Return the (X, Y) coordinate for the center point of the cell that contains the specified text.  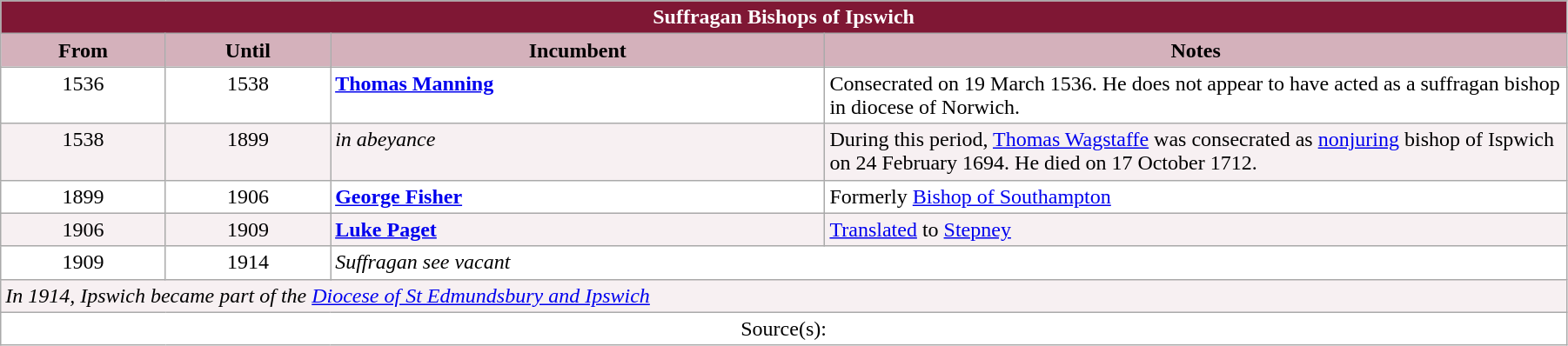
Notes (1196, 50)
Suffragan Bishops of Ipswich (784, 17)
in abeyance (578, 151)
Thomas Manning (578, 96)
Until (247, 50)
During this period, Thomas Wagstaffe was consecrated as nonjuring bishop of Ispwich on 24 February 1694. He died on 17 October 1712. (1196, 151)
Translated to Stepney (1196, 230)
Source(s): (784, 329)
1536 (84, 96)
Formerly Bishop of Southampton (1196, 196)
From (84, 50)
1914 (247, 263)
Consecrated on 19 March 1536. He does not appear to have acted as a suffragan bishop in diocese of Norwich. (1196, 96)
Suffragan see vacant (948, 263)
George Fisher (578, 196)
In 1914, Ipswich became part of the Diocese of St Edmundsbury and Ipswich (784, 296)
Incumbent (578, 50)
Luke Paget (578, 230)
